Return the (X, Y) coordinate for the center point of the cell that contains the specified text.  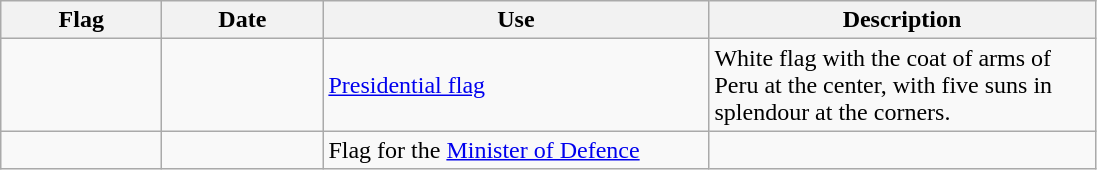
Use (516, 20)
Flag for the Minister of Defence (516, 150)
Flag (82, 20)
White flag with the coat of arms of Peru at the center, with five suns in splendour at the corners. (902, 85)
Date (242, 20)
Description (902, 20)
Presidential flag (516, 85)
